Provide the [X, Y] coordinate of the cell's center where the given text is located.  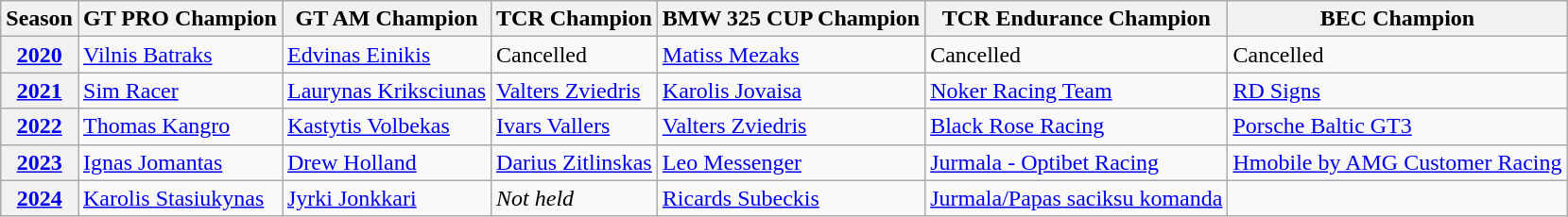
Ignas Jomantas [180, 162]
Jurmala - Optibet Racing [1077, 162]
GT PRO Champion [180, 19]
TCR Champion [575, 19]
2024 [40, 198]
Karolis Jovaisa [790, 91]
Jurmala/Papas saciksu komanda [1077, 198]
Not held [575, 198]
Drew Holland [386, 162]
Porsche Baltic GT3 [1397, 126]
Ricards Subeckis [790, 198]
Matiss Mezaks [790, 55]
2022 [40, 126]
Edvinas Einikis [386, 55]
BEC Champion [1397, 19]
TCR Endurance Champion [1077, 19]
Kastytis Volbekas [386, 126]
RD Signs [1397, 91]
Ivars Vallers [575, 126]
Season [40, 19]
Thomas Kangro [180, 126]
Vilnis Batraks [180, 55]
Laurynas Kriksciunas [386, 91]
Hmobile by AMG Customer Racing [1397, 162]
Black Rose Racing [1077, 126]
BMW 325 CUP Champion [790, 19]
Leo Messenger [790, 162]
2023 [40, 162]
2021 [40, 91]
Karolis Stasiukynas [180, 198]
Darius Zitlinskas [575, 162]
Noker Racing Team [1077, 91]
Sim Racer [180, 91]
GT AM Champion [386, 19]
Jyrki Jonkkari [386, 198]
2020 [40, 55]
